Output the [x, y] coordinate of the center of the cell containing the given text.  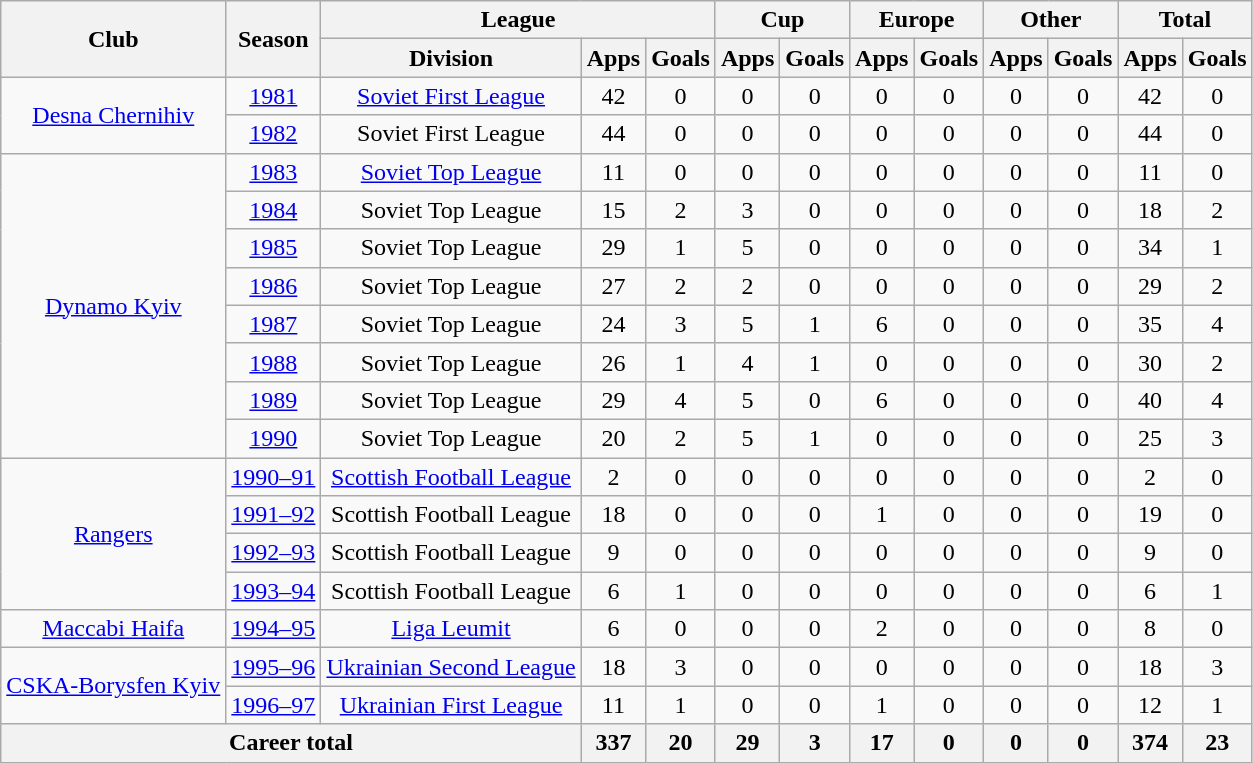
35 [1150, 324]
Club [114, 39]
1994–95 [274, 629]
Dynamo Kyiv [114, 305]
1992–93 [274, 553]
Rangers [114, 534]
Season [274, 39]
1985 [274, 248]
CSKA-Borysfen Kyiv [114, 686]
Ukrainian Second League [451, 667]
Division [451, 58]
19 [1150, 515]
374 [1150, 743]
1982 [274, 134]
Career total [291, 743]
1990–91 [274, 477]
15 [613, 210]
337 [613, 743]
27 [613, 286]
1995–96 [274, 667]
Maccabi Haifa [114, 629]
1987 [274, 324]
8 [1150, 629]
1993–94 [274, 591]
17 [882, 743]
1988 [274, 362]
40 [1150, 400]
1986 [274, 286]
1989 [274, 400]
1996–97 [274, 705]
25 [1150, 438]
23 [1217, 743]
Liga Leumit [451, 629]
26 [613, 362]
Ukrainian First League [451, 705]
30 [1150, 362]
League [518, 20]
Cup [782, 20]
Europe [917, 20]
1983 [274, 172]
34 [1150, 248]
1984 [274, 210]
Desna Chernihiv [114, 115]
1991–92 [274, 515]
Total [1185, 20]
12 [1150, 705]
24 [613, 324]
Other [1051, 20]
1990 [274, 438]
1981 [274, 96]
